Detect which cell encompasses the target text, then output its [x, y] center coordinate. 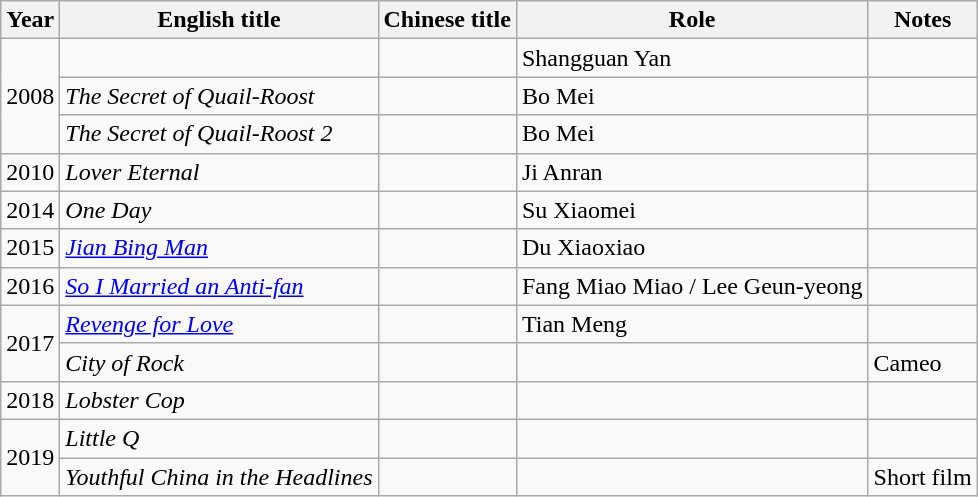
Year [30, 20]
One Day [219, 210]
Du Xiaoxiao [692, 248]
Notes [922, 20]
The Secret of Quail-Roost 2 [219, 134]
Cameo [922, 362]
Role [692, 20]
So I Married an Anti-fan [219, 286]
2014 [30, 210]
Su Xiaomei [692, 210]
Revenge for Love [219, 324]
Short film [922, 477]
2019 [30, 457]
Lobster Cop [219, 400]
Little Q [219, 438]
2015 [30, 248]
2018 [30, 400]
2017 [30, 343]
Lover Eternal [219, 172]
Youthful China in the Headlines [219, 477]
Fang Miao Miao / Lee Geun-yeong [692, 286]
Chinese title [447, 20]
Jian Bing Man [219, 248]
2008 [30, 96]
2010 [30, 172]
2016 [30, 286]
Ji Anran [692, 172]
English title [219, 20]
City of Rock [219, 362]
The Secret of Quail-Roost [219, 96]
Shangguan Yan [692, 58]
Tian Meng [692, 324]
